Output the (X, Y) coordinate of the center of the cell containing the given text.  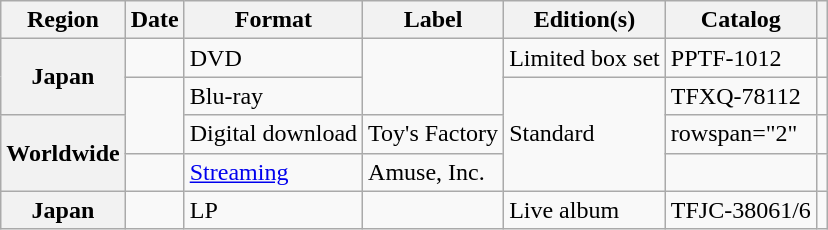
Streaming (273, 172)
Toy's Factory (434, 134)
Worldwide (63, 153)
LP (273, 210)
TFJC-38061/6 (740, 210)
rowspan="2" (740, 134)
Format (273, 20)
Limited box set (585, 58)
TFXQ-78112 (740, 96)
Date (154, 20)
Blu-ray (273, 96)
Label (434, 20)
Standard (585, 134)
Region (63, 20)
PPTF-1012 (740, 58)
Edition(s) (585, 20)
Amuse, Inc. (434, 172)
Live album (585, 210)
Catalog (740, 20)
DVD (273, 58)
Digital download (273, 134)
